Search for the cell housing the specified text and yield its (X, Y) center coordinate. 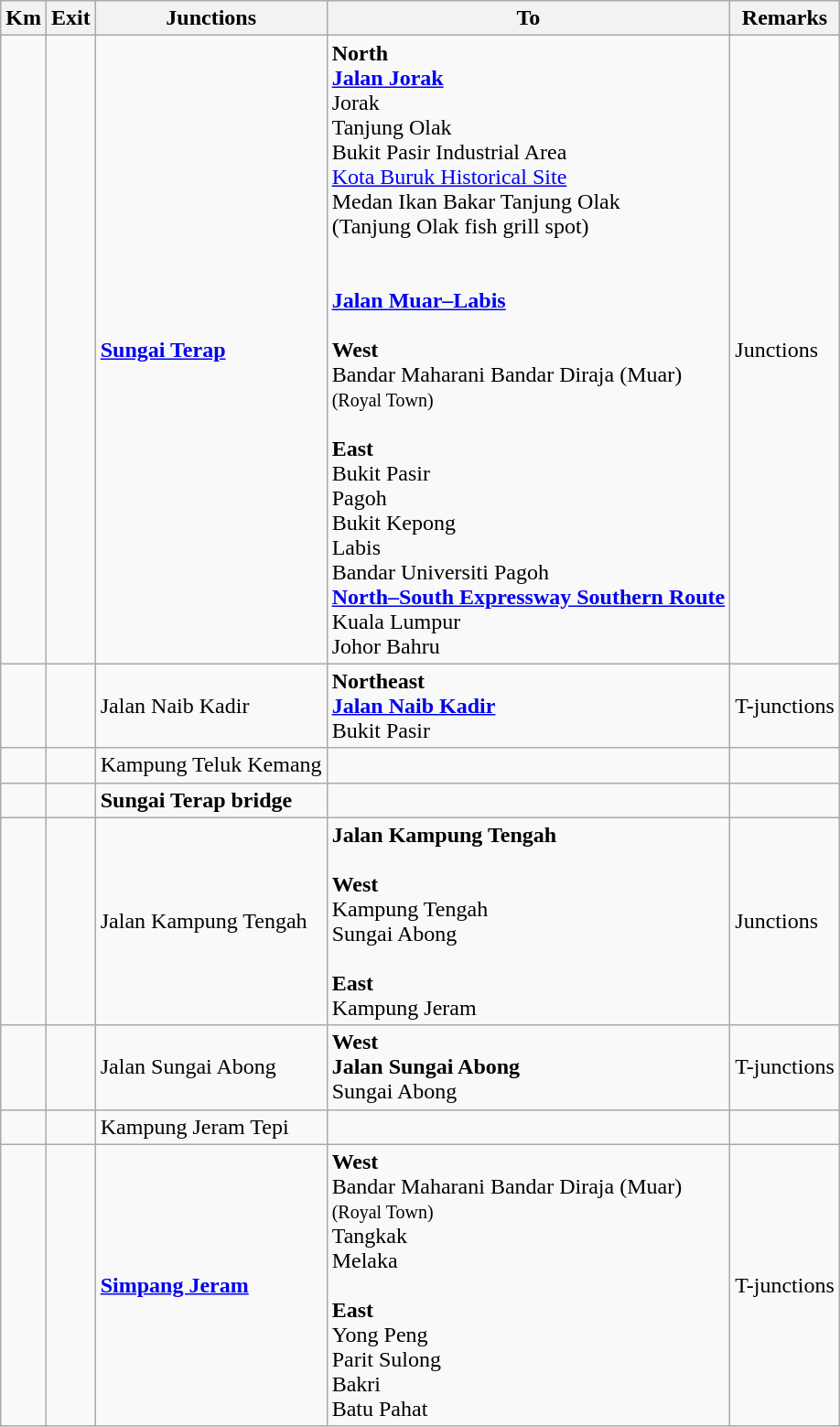
Kampung Jeram Tepi (210, 1127)
To (529, 18)
Sungai Terap (210, 350)
West Bandar Maharani Bandar Diraja (Muar)(Royal Town) Tangkak MelakaEast Yong Peng Parit Sulong Bakri Batu Pahat (529, 1285)
Remarks (785, 18)
Jalan Naib Kadir (210, 706)
Sungai Terap bridge (210, 800)
Northeast Jalan Naib KadirBukit Pasir (529, 706)
Jalan Sungai Abong (210, 1067)
Kampung Teluk Kemang (210, 765)
Exit (70, 18)
Km (24, 18)
WestJalan Sungai AbongSungai Abong (529, 1067)
Jalan Kampung TengahWestKampung TengahSungai AbongEastKampung Jeram (529, 921)
Jalan Kampung Tengah (210, 921)
Simpang Jeram (210, 1285)
